Capture the cell that displays the provided text and extract its [X, Y] central coordinate. 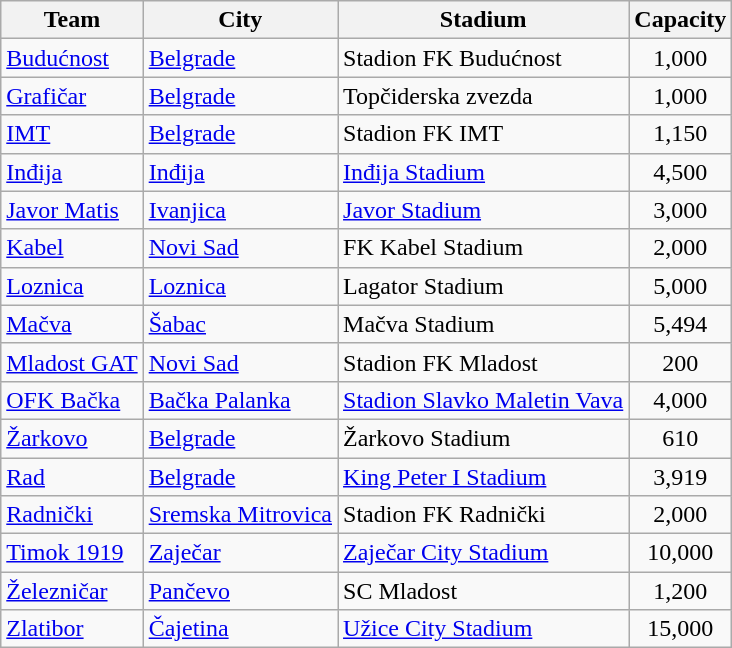
Mačva Stadium [484, 324]
Stadion Slavko Maletin Vava [484, 400]
Stadion FK Radnički [484, 515]
Pančevo [240, 591]
Železničar [72, 591]
SC Mladost [484, 591]
Lagator Stadium [484, 286]
OFK Bačka [72, 400]
Ivanjica [240, 210]
Bačka Palanka [240, 400]
Užice City Stadium [484, 629]
Stadion FK Budućnost [484, 58]
Šabac [240, 324]
Team [72, 20]
Javor Matis [72, 210]
FK Kabel Stadium [484, 248]
Zaječar [240, 553]
3,000 [680, 210]
Capacity [680, 20]
5,494 [680, 324]
10,000 [680, 553]
Javor Stadium [484, 210]
IMT [72, 134]
Stadion FK Mladost [484, 362]
Zaječar City Stadium [484, 553]
Žarkovo [72, 438]
15,000 [680, 629]
4,500 [680, 172]
Rad [72, 477]
Grafičar [72, 96]
Žarkovo Stadium [484, 438]
Sremska Mitrovica [240, 515]
1,200 [680, 591]
Budućnost [72, 58]
Radnički [72, 515]
Stadium [484, 20]
Stadion FK IMT [484, 134]
200 [680, 362]
610 [680, 438]
Mačva [72, 324]
Kabel [72, 248]
Topčiderska zvezda [484, 96]
4,000 [680, 400]
Mladost GAT [72, 362]
1,150 [680, 134]
King Peter I Stadium [484, 477]
5,000 [680, 286]
City [240, 20]
Timok 1919 [72, 553]
Čajetina [240, 629]
Zlatibor [72, 629]
3,919 [680, 477]
Inđija Stadium [484, 172]
